Identify which cell holds the provided text, then report its [X, Y] central coordinate. 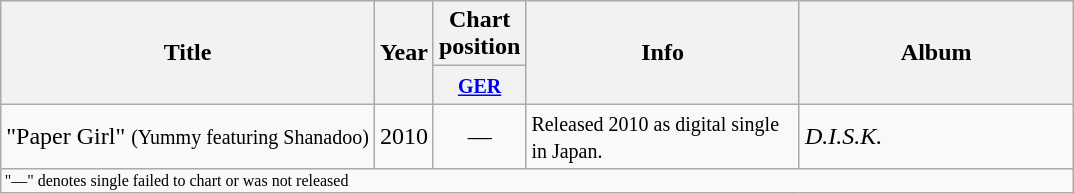
"—" denotes single failed to chart or was not released [537, 181]
Released 2010 as digital single in Japan. [663, 136]
Info [663, 52]
Album [936, 52]
Chart position [479, 34]
"Paper Girl" (Yummy featuring Shanadoo) [188, 136]
GER [479, 85]
Title [188, 52]
D.I.S.K. [936, 136]
— [479, 136]
Year [404, 52]
2010 [404, 136]
